Extract the [x, y] coordinate from the center of the cell holding the provided text.  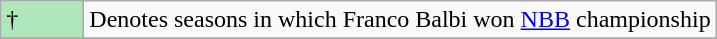
Denotes seasons in which Franco Balbi won NBB championship [400, 20]
† [42, 20]
